Find where the given text appears and provide that cell's center as [x, y] coordinate. 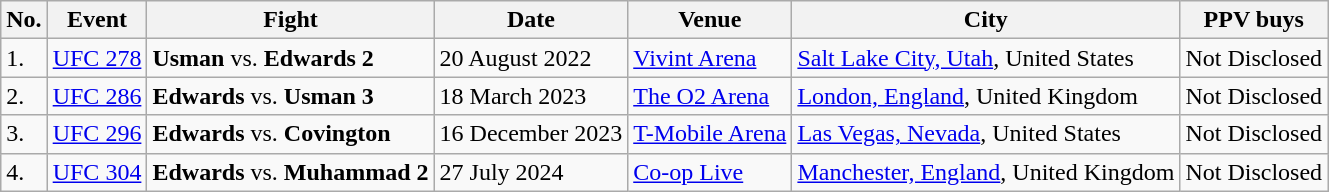
PPV buys [1254, 20]
Las Vegas, Nevada, United States [986, 134]
Edwards vs. Muhammad 2 [290, 172]
18 March 2023 [531, 96]
Vivint Arena [710, 58]
Date [531, 20]
Salt Lake City, Utah, United States [986, 58]
T-Mobile Arena [710, 134]
16 December 2023 [531, 134]
2. [24, 96]
City [986, 20]
27 July 2024 [531, 172]
3. [24, 134]
Usman vs. Edwards 2 [290, 58]
Event [97, 20]
No. [24, 20]
UFC 296 [97, 134]
20 August 2022 [531, 58]
Edwards vs. Usman 3 [290, 96]
Manchester, England, United Kingdom [986, 172]
Venue [710, 20]
1. [24, 58]
4. [24, 172]
Co-op Live [710, 172]
UFC 304 [97, 172]
UFC 286 [97, 96]
The O2 Arena [710, 96]
Fight [290, 20]
UFC 278 [97, 58]
Edwards vs. Covington [290, 134]
London, England, United Kingdom [986, 96]
